Scan for the cell matching the given text and deliver its (X, Y) coordinate at center. 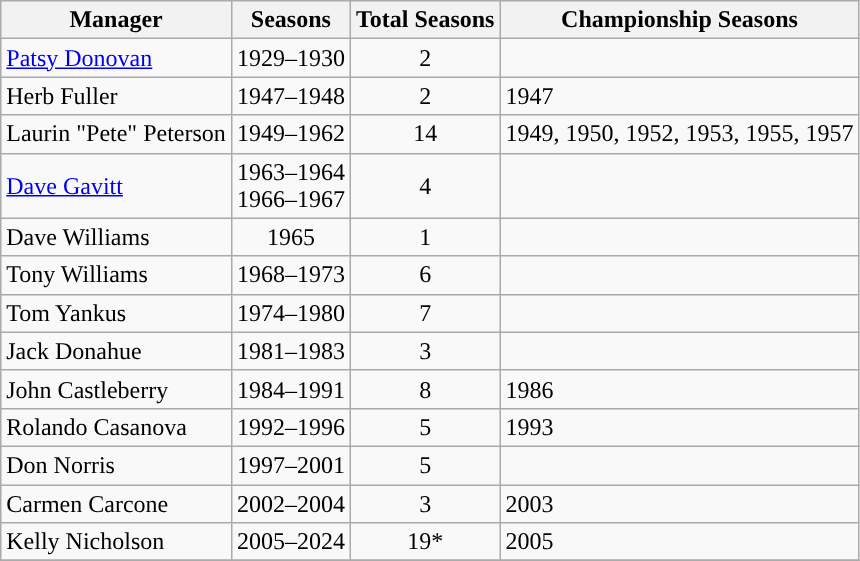
Dave Williams (116, 237)
2002–2004 (290, 503)
1968–1973 (290, 275)
Tom Yankus (116, 313)
1949–1962 (290, 134)
1984–1991 (290, 389)
8 (425, 389)
1963–19641966–1967 (290, 186)
Dave Gavitt (116, 186)
Championship Seasons (680, 20)
Jack Donahue (116, 351)
1974–1980 (290, 313)
6 (425, 275)
Laurin "Pete" Peterson (116, 134)
1997–2001 (290, 465)
Herb Fuller (116, 96)
1947 (680, 96)
1 (425, 237)
Carmen Carcone (116, 503)
Don Norris (116, 465)
19* (425, 542)
Manager (116, 20)
4 (425, 186)
1981–1983 (290, 351)
1992–1996 (290, 427)
Total Seasons (425, 20)
7 (425, 313)
1949, 1950, 1952, 1953, 1955, 1957 (680, 134)
1986 (680, 389)
Tony Williams (116, 275)
1947–1948 (290, 96)
2005 (680, 542)
Rolando Casanova (116, 427)
Kelly Nicholson (116, 542)
1965 (290, 237)
2005–2024 (290, 542)
Patsy Donovan (116, 58)
Seasons (290, 20)
14 (425, 134)
1993 (680, 427)
2003 (680, 503)
John Castleberry (116, 389)
1929–1930 (290, 58)
